For the text-containing cell, return its midpoint in (x, y) coordinate format. 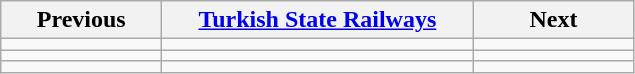
Turkish State Railways (318, 20)
Next (554, 20)
Previous (82, 20)
